Capture the cell that displays the provided text and extract its [x, y] central coordinate. 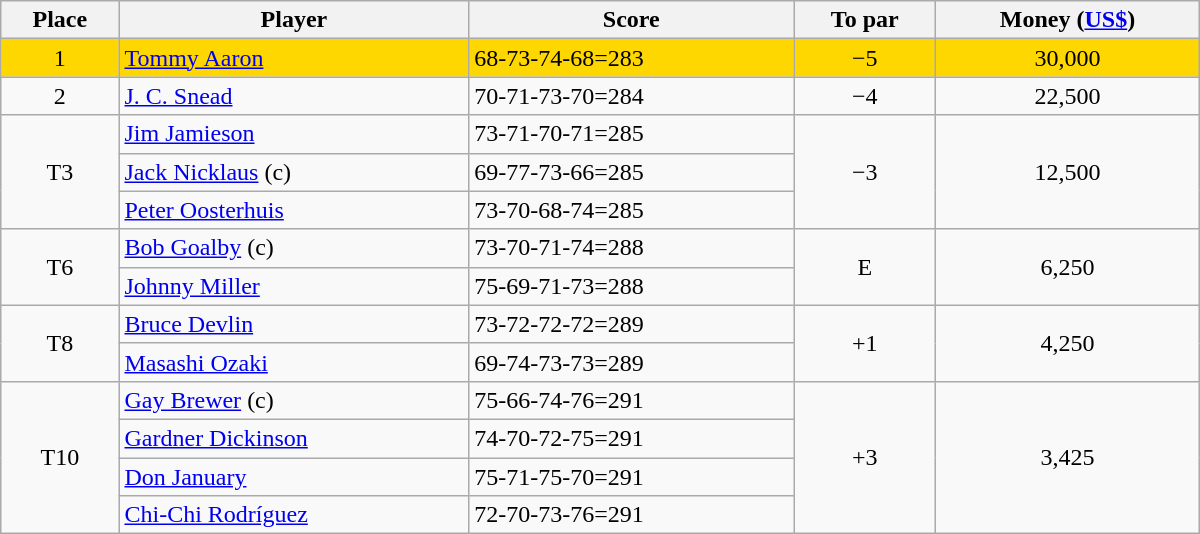
E [865, 267]
−3 [865, 172]
74-70-72-75=291 [632, 438]
69-77-73-66=285 [632, 172]
T6 [60, 267]
Score [632, 20]
Johnny Miller [294, 286]
Place [60, 20]
68-73-74-68=283 [632, 58]
75-69-71-73=288 [632, 286]
T3 [60, 172]
22,500 [1068, 96]
73-70-68-74=285 [632, 210]
Jim Jamieson [294, 134]
+3 [865, 457]
73-70-71-74=288 [632, 248]
Tommy Aaron [294, 58]
6,250 [1068, 267]
75-71-75-70=291 [632, 477]
12,500 [1068, 172]
70-71-73-70=284 [632, 96]
73-72-72-72=289 [632, 324]
Bob Goalby (c) [294, 248]
Money (US$) [1068, 20]
−5 [865, 58]
30,000 [1068, 58]
To par [865, 20]
T10 [60, 457]
Masashi Ozaki [294, 362]
4,250 [1068, 343]
Don January [294, 477]
75-66-74-76=291 [632, 400]
Gardner Dickinson [294, 438]
J. C. Snead [294, 96]
Chi-Chi Rodríguez [294, 515]
Player [294, 20]
T8 [60, 343]
2 [60, 96]
69-74-73-73=289 [632, 362]
3,425 [1068, 457]
72-70-73-76=291 [632, 515]
+1 [865, 343]
Bruce Devlin [294, 324]
Jack Nicklaus (c) [294, 172]
−4 [865, 96]
1 [60, 58]
Peter Oosterhuis [294, 210]
73-71-70-71=285 [632, 134]
Gay Brewer (c) [294, 400]
